Pinpoint the cell where the given text exists, returning its (X, Y) midpoint coordinate. 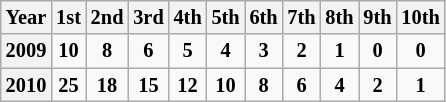
3rd (148, 17)
2nd (108, 17)
3 (264, 51)
18 (108, 85)
4th (188, 17)
Year (26, 17)
6th (264, 17)
5th (226, 17)
8th (340, 17)
9th (378, 17)
12 (188, 85)
7th (302, 17)
2010 (26, 85)
15 (148, 85)
10th (421, 17)
2009 (26, 51)
1st (68, 17)
5 (188, 51)
25 (68, 85)
